Find where the given text appears and provide that cell's center as [X, Y] coordinate. 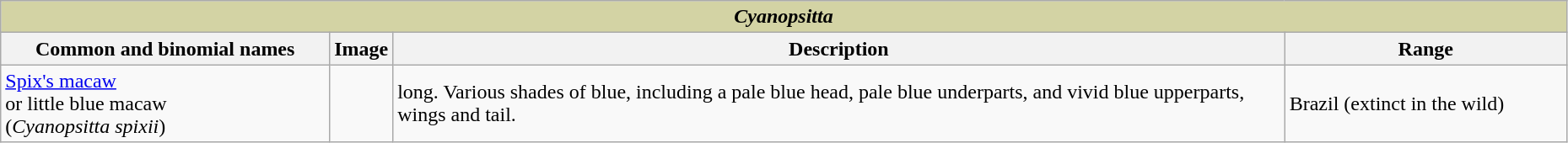
Common and binomial names [165, 49]
Cyanopsitta [784, 17]
Description [839, 49]
Spix's macawor little blue macaw(Cyanopsitta spixii) [165, 103]
long. Various shades of blue, including a pale blue head, pale blue underparts, and vivid blue upperparts, wings and tail. [839, 103]
Range [1425, 49]
Image [361, 49]
Brazil (extinct in the wild) [1425, 103]
